Capture the cell that displays the provided text and extract its [x, y] central coordinate. 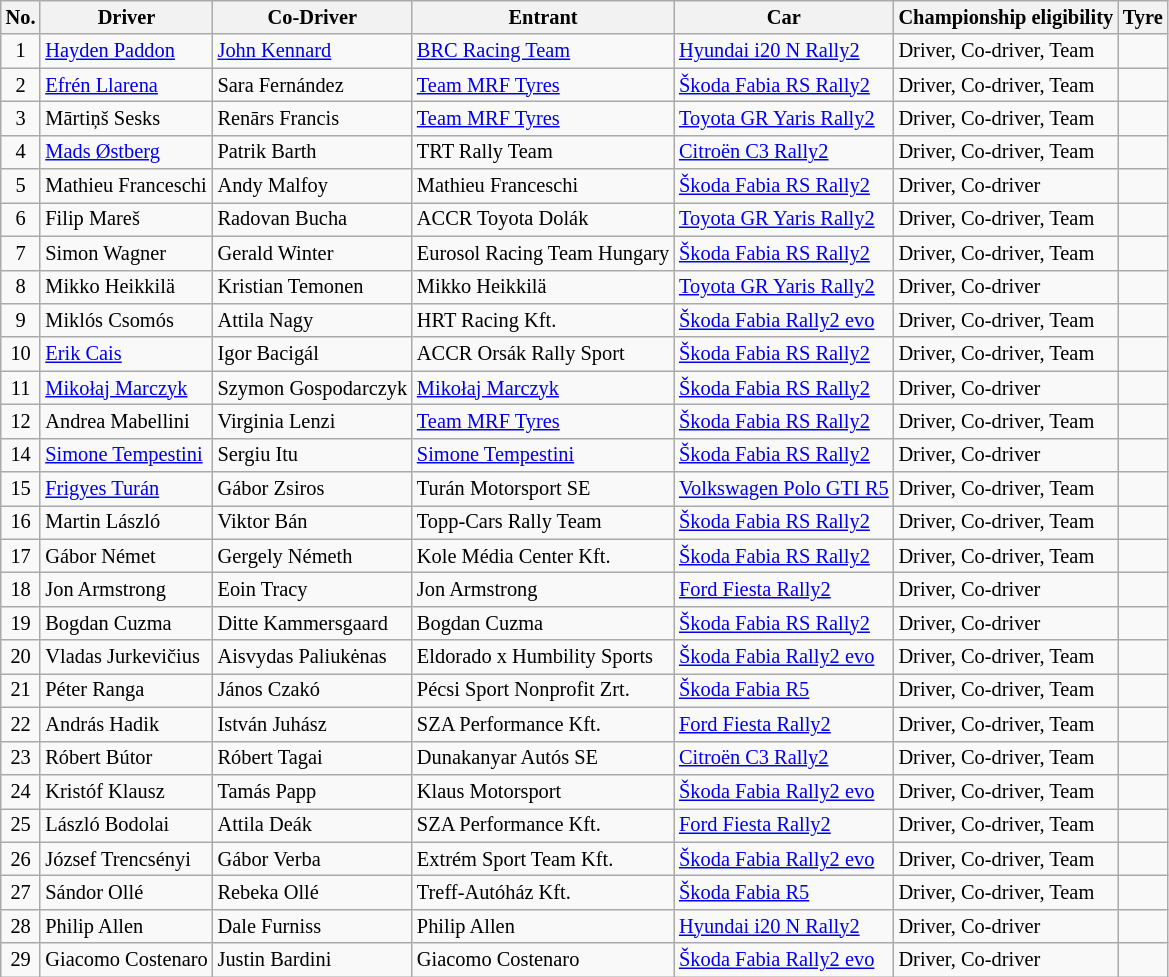
Andrea Mabellini [126, 421]
TRT Rally Team [543, 152]
Radovan Bucha [312, 219]
22 [21, 724]
25 [21, 825]
2 [21, 85]
ACCR Toyota Dolák [543, 219]
1 [21, 51]
János Czakó [312, 690]
Aisvydas Paliukėnas [312, 657]
Mārtiņš Sesks [126, 118]
Viktor Bán [312, 522]
Eoin Tracy [312, 589]
Attila Deák [312, 825]
Rebeka Ollé [312, 892]
Tyre [1143, 17]
10 [21, 354]
Treff-Autóház Kft. [543, 892]
16 [21, 522]
Hayden Paddon [126, 51]
Gábor Német [126, 556]
Attila Nagy [312, 320]
Entrant [543, 17]
Tamás Papp [312, 791]
István Juhász [312, 724]
ACCR Orsák Rally Sport [543, 354]
Sándor Ollé [126, 892]
Patrik Barth [312, 152]
9 [21, 320]
19 [21, 623]
Dunakanyar Autós SE [543, 758]
Eldorado x Humbility Sports [543, 657]
8 [21, 287]
Turán Motorsport SE [543, 489]
29 [21, 960]
Kole Média Center Kft. [543, 556]
Driver [126, 17]
No. [21, 17]
24 [21, 791]
Sara Fernández [312, 85]
23 [21, 758]
20 [21, 657]
18 [21, 589]
Volkswagen Polo GTI R5 [784, 489]
Szymon Gospodarczyk [312, 388]
Extrém Sport Team Kft. [543, 859]
Róbert Tagai [312, 758]
Kristóf Klausz [126, 791]
Martin László [126, 522]
John Kennard [312, 51]
28 [21, 926]
Eurosol Racing Team Hungary [543, 253]
3 [21, 118]
14 [21, 455]
21 [21, 690]
Simon Wagner [126, 253]
Gerald Winter [312, 253]
BRC Racing Team [543, 51]
Virginia Lenzi [312, 421]
Vladas Jurkevičius [126, 657]
Pécsi Sport Nonprofit Zrt. [543, 690]
Gergely Németh [312, 556]
7 [21, 253]
Erik Cais [126, 354]
László Bodolai [126, 825]
Justin Bardini [312, 960]
Gábor Verba [312, 859]
Mads Østberg [126, 152]
Dale Furniss [312, 926]
HRT Racing Kft. [543, 320]
27 [21, 892]
Filip Mareš [126, 219]
Andy Malfoy [312, 186]
5 [21, 186]
Ditte Kammersgaard [312, 623]
Sergiu Itu [312, 455]
Car [784, 17]
15 [21, 489]
Róbert Bútor [126, 758]
Topp-Cars Rally Team [543, 522]
József Trencsényi [126, 859]
Frigyes Turán [126, 489]
András Hadik [126, 724]
Péter Ranga [126, 690]
Igor Bacigál [312, 354]
Miklós Csomós [126, 320]
6 [21, 219]
Efrén Llarena [126, 85]
Klaus Motorsport [543, 791]
12 [21, 421]
4 [21, 152]
Championship eligibility [1006, 17]
Renārs Francis [312, 118]
Kristian Temonen [312, 287]
17 [21, 556]
Gábor Zsiros [312, 489]
11 [21, 388]
Co-Driver [312, 17]
26 [21, 859]
